Locate the cell with the specified text and output its (X, Y) center coordinate. 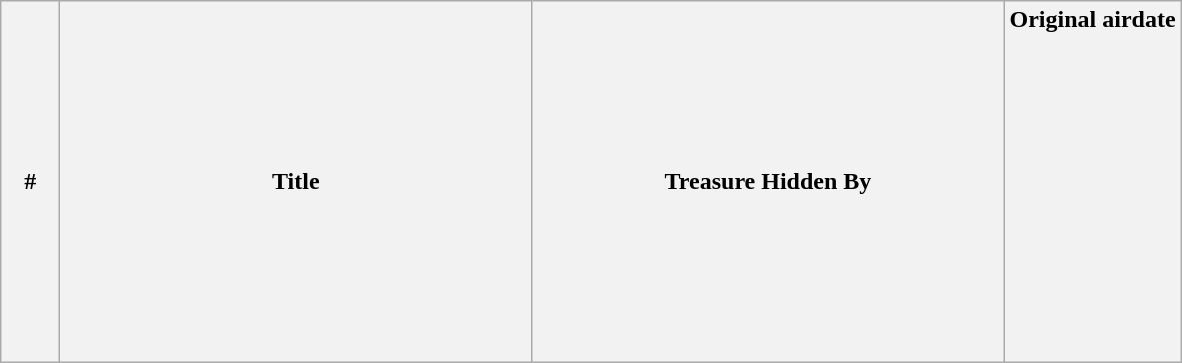
Title (296, 182)
# (30, 182)
Original airdate (1092, 182)
Treasure Hidden By (768, 182)
